Find where the given text appears and provide that cell's center as [X, Y] coordinate. 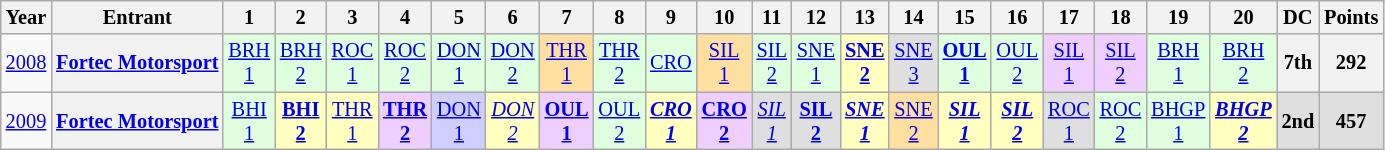
13 [864, 17]
CRO [671, 63]
BHI1 [249, 121]
457 [1351, 121]
10 [724, 17]
12 [816, 17]
19 [1178, 17]
1 [249, 17]
7th [1298, 63]
CRO1 [671, 121]
7 [567, 17]
16 [1017, 17]
3 [353, 17]
15 [965, 17]
2008 [26, 63]
5 [459, 17]
11 [772, 17]
BHGP1 [1178, 121]
2nd [1298, 121]
Entrant [137, 17]
CRO2 [724, 121]
Points [1351, 17]
18 [1121, 17]
17 [1069, 17]
4 [405, 17]
2009 [26, 121]
SNE3 [913, 63]
8 [619, 17]
14 [913, 17]
BHGP2 [1243, 121]
20 [1243, 17]
2 [301, 17]
BHI2 [301, 121]
Year [26, 17]
292 [1351, 63]
6 [513, 17]
9 [671, 17]
DC [1298, 17]
